Identify which cell holds the provided text, then report its (x, y) central coordinate. 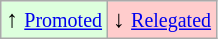
↓ Relegated (162, 20)
↑ Promoted (54, 20)
